Output the [x, y] coordinate of the center of the cell containing the given text.  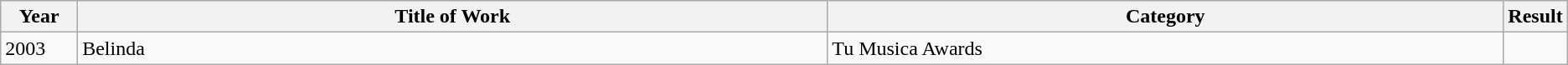
Belinda [452, 48]
2003 [39, 48]
Tu Musica Awards [1166, 48]
Title of Work [452, 17]
Result [1535, 17]
Year [39, 17]
Category [1166, 17]
